Extract the [x, y] coordinate from the center of the cell holding the provided text.  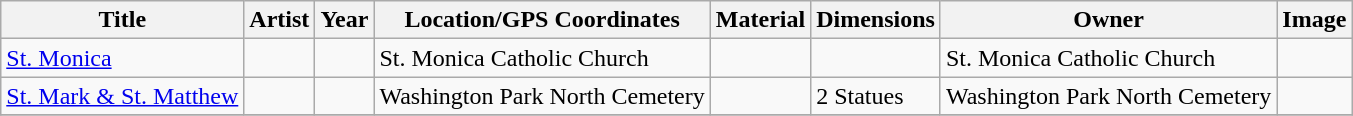
Image [1314, 20]
St. Mark & St. Matthew [122, 96]
Title [122, 20]
Location/GPS Coordinates [542, 20]
2 Statues [876, 96]
Artist [280, 20]
Year [344, 20]
Dimensions [876, 20]
Material [760, 20]
Owner [1108, 20]
St. Monica [122, 58]
